Pinpoint the cell where the given text exists, returning its [x, y] midpoint coordinate. 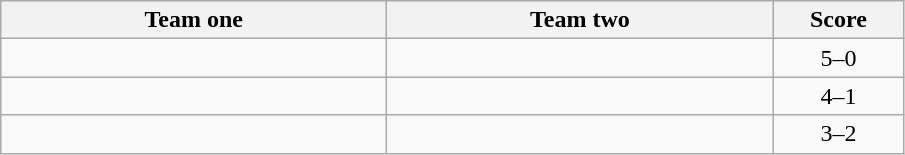
Score [838, 20]
3–2 [838, 134]
4–1 [838, 96]
Team one [194, 20]
Team two [580, 20]
5–0 [838, 58]
